From the cell containing the given text, extract its center point as (X, Y) coordinate. 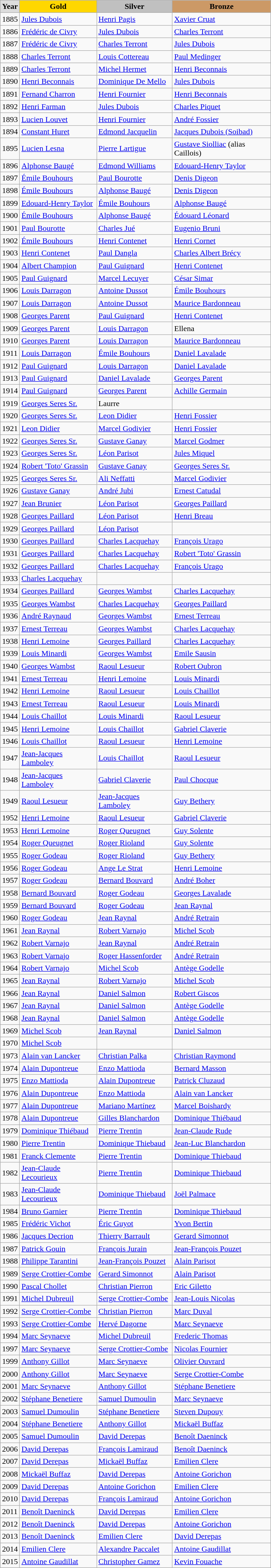
1964 (10, 968)
1906 (10, 291)
1927 (10, 503)
1990 (10, 1286)
Edmond Jacquelin (135, 132)
1969 (10, 1031)
1963 (10, 955)
2003 (10, 1411)
1956 (10, 868)
Albert Champion (58, 266)
1970 (10, 1043)
Christopher Gamez (135, 1561)
1888 (10, 57)
Bruno Garnier (58, 1211)
Joël Palmace (222, 1194)
2009 (10, 1486)
Franck Clemente (58, 1156)
2000 (10, 1374)
1923 (10, 453)
Patrick Cluzaud (222, 1081)
Alexandre Paccalet (135, 1549)
Jacques Decrion (58, 1236)
1999 (10, 1361)
1997 (10, 1349)
1897 (10, 178)
1890 (10, 82)
1930 (10, 541)
1886 (10, 32)
1979 (10, 1131)
1961 (10, 930)
1962 (10, 943)
1894 (10, 132)
César Simar (222, 278)
1940 (10, 666)
Ali Neffatti (135, 478)
Constant Huret (58, 132)
1981 (10, 1156)
Louis Cottereau (135, 57)
Georges Lavalade (222, 893)
1928 (10, 516)
Lucien Louvet (58, 119)
1965 (10, 980)
Marcel Lecuyer (135, 278)
1903 (10, 253)
1931 (10, 553)
1966 (10, 993)
Year (10, 7)
1953 (10, 831)
Henri Cornet (222, 241)
1887 (10, 44)
Eugenio Bruni (222, 228)
2014 (10, 1549)
Jean Brunier (58, 503)
1985 (10, 1224)
Robert Giscos (222, 993)
2007 (10, 1461)
1905 (10, 278)
Laurre (135, 403)
Henri Pagis (135, 19)
1987 (10, 1249)
2011 (10, 1511)
1959 (10, 905)
André Raynaud (58, 616)
1973 (10, 1056)
1947 (10, 758)
1926 (10, 491)
1929 (10, 528)
1934 (10, 591)
Paul Medinger (222, 57)
1941 (10, 679)
2006 (10, 1449)
André Fossier (222, 119)
1967 (10, 1006)
Nicolas Fournier (222, 1349)
1910 (10, 341)
Éric Guyot (135, 1224)
Christian Palka (135, 1056)
Paul Dangla (135, 253)
Mariano Martínez (135, 1106)
Jules Miquel (222, 453)
Christian Raymond (222, 1056)
1982 (10, 1172)
1978 (10, 1118)
Philippe Tarantini (58, 1261)
1976 (10, 1093)
Edmond Williams (135, 165)
1984 (10, 1211)
1974 (10, 1068)
1949 (10, 801)
Hervé Dagorne (135, 1324)
Charles Albert Brécy (222, 253)
Bernard Masson (222, 1068)
2002 (10, 1399)
1991 (10, 1299)
1920 (10, 416)
Pascal Chollet (58, 1286)
1994 (10, 1336)
1939 (10, 654)
2005 (10, 1436)
1900 (10, 216)
1901 (10, 228)
2008 (10, 1474)
1896 (10, 165)
1945 (10, 729)
1919 (10, 403)
1988 (10, 1261)
1892 (10, 107)
1912 (10, 366)
Robert Oubron (222, 666)
Édouard Léonard (222, 216)
2015 (10, 1561)
Marc Duval (222, 1311)
2004 (10, 1424)
François Jurain (135, 1249)
1968 (10, 1018)
Michel Hermet (135, 69)
André Jubi (135, 491)
1911 (10, 353)
Ange Le Strat (135, 868)
2013 (10, 1536)
1989 (10, 1274)
1983 (10, 1194)
1899 (10, 203)
André Boher (222, 880)
1893 (10, 119)
Emile Sausin (222, 654)
Steven Dupouy (222, 1411)
1938 (10, 641)
1977 (10, 1106)
1898 (10, 191)
1935 (10, 604)
1924 (10, 466)
1948 (10, 779)
1925 (10, 478)
Jean-Claude Rude (222, 1131)
Bronze (222, 7)
1975 (10, 1081)
1986 (10, 1236)
Kevin Fouache (222, 1561)
1992 (10, 1311)
1908 (10, 316)
Henri Farman (58, 107)
1913 (10, 378)
Frédéric Vichot (58, 1224)
2012 (10, 1524)
Henri Breau (222, 516)
1952 (10, 818)
1980 (10, 1143)
Marcel Godmer (222, 441)
1914 (10, 391)
Gilles Blanchardon (135, 1118)
Ellena (222, 328)
Thierry Barrault (135, 1236)
1954 (10, 843)
1937 (10, 629)
1904 (10, 266)
1902 (10, 241)
Olivier Ouvrard (222, 1361)
Achille Germain (222, 391)
1933 (10, 579)
Roger Hassenforder (135, 955)
1891 (10, 94)
Pierre Lartigue (135, 149)
1921 (10, 428)
1932 (10, 566)
1889 (10, 69)
Gustave Siolliac (alias Caillois) (222, 149)
1885 (10, 19)
Gold (58, 7)
1946 (10, 741)
1936 (10, 616)
1958 (10, 893)
Jean-Louis Nicolas (222, 1299)
1993 (10, 1324)
1907 (10, 303)
Patrick Gouin (58, 1249)
Dominique De Mello (135, 82)
2010 (10, 1499)
2001 (10, 1386)
1942 (10, 691)
1909 (10, 328)
Ernest Catudal (222, 491)
Yvon Bertin (222, 1224)
1957 (10, 880)
1944 (10, 716)
Silver (135, 7)
1922 (10, 441)
1960 (10, 918)
Fernand Charron (58, 94)
Eric Giletto (222, 1286)
1943 (10, 704)
Jacques Dubois (Soibad) (222, 132)
Marcel Boishardy (222, 1106)
Frederic Thomas (222, 1336)
Lucien Lesna (58, 149)
Charles Jué (135, 228)
1955 (10, 856)
Charles Piquet (222, 107)
Jean-Luc Blanchardon (222, 1143)
Paul Chocque (222, 779)
1895 (10, 149)
Xavier Cruat (222, 19)
